Return [X, Y] of the center of cell containing provided text 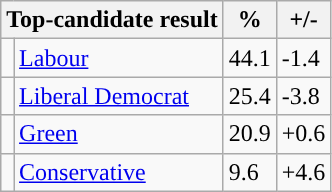
Liberal Democrat [119, 96]
% [250, 20]
9.6 [250, 172]
Green [119, 134]
-1.4 [304, 58]
-3.8 [304, 96]
Conservative [119, 172]
+/- [304, 20]
Labour [119, 58]
44.1 [250, 58]
+0.6 [304, 134]
+4.6 [304, 172]
25.4 [250, 96]
Top-candidate result [112, 20]
20.9 [250, 134]
